Scan for the cell matching the given text and deliver its (x, y) coordinate at center. 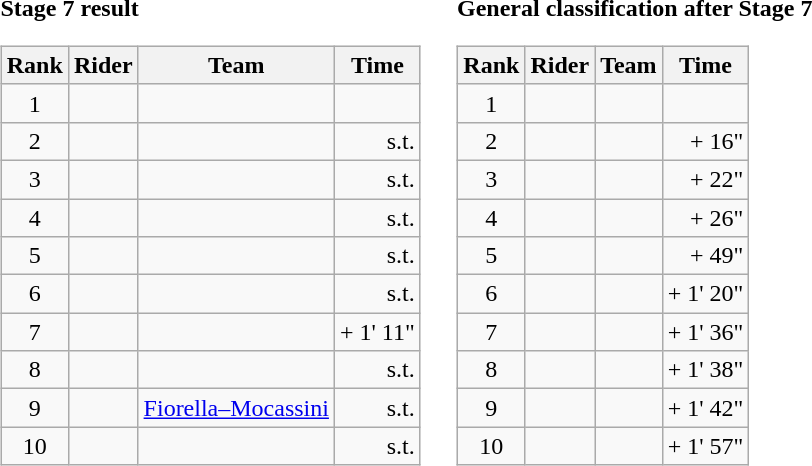
+ 1' 42" (706, 408)
+ 1' 57" (706, 446)
+ 49" (706, 256)
+ 26" (706, 217)
+ 1' 36" (706, 332)
+ 16" (706, 141)
+ 1' 11" (377, 332)
Fiorella–Mocassini (236, 408)
+ 22" (706, 179)
+ 1' 20" (706, 294)
+ 1' 38" (706, 370)
